Detect which cell encompasses the target text, then output its [x, y] center coordinate. 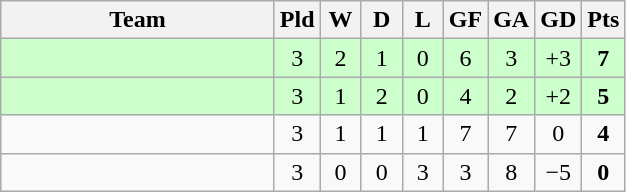
Team [138, 20]
6 [465, 58]
+3 [558, 58]
5 [604, 96]
Pld [297, 20]
GF [465, 20]
W [340, 20]
−5 [558, 172]
8 [512, 172]
+2 [558, 96]
GD [558, 20]
Pts [604, 20]
GA [512, 20]
L [422, 20]
D [382, 20]
